Return [X, Y] of the center of cell containing provided text 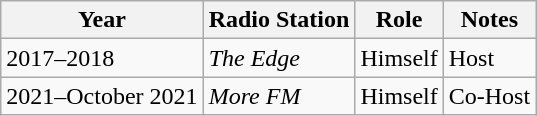
Notes [489, 20]
More FM [279, 96]
2021–October 2021 [102, 96]
Year [102, 20]
Radio Station [279, 20]
2017–2018 [102, 58]
The Edge [279, 58]
Co-Host [489, 96]
Role [399, 20]
Host [489, 58]
